From the cell containing the given text, extract its center point as (X, Y) coordinate. 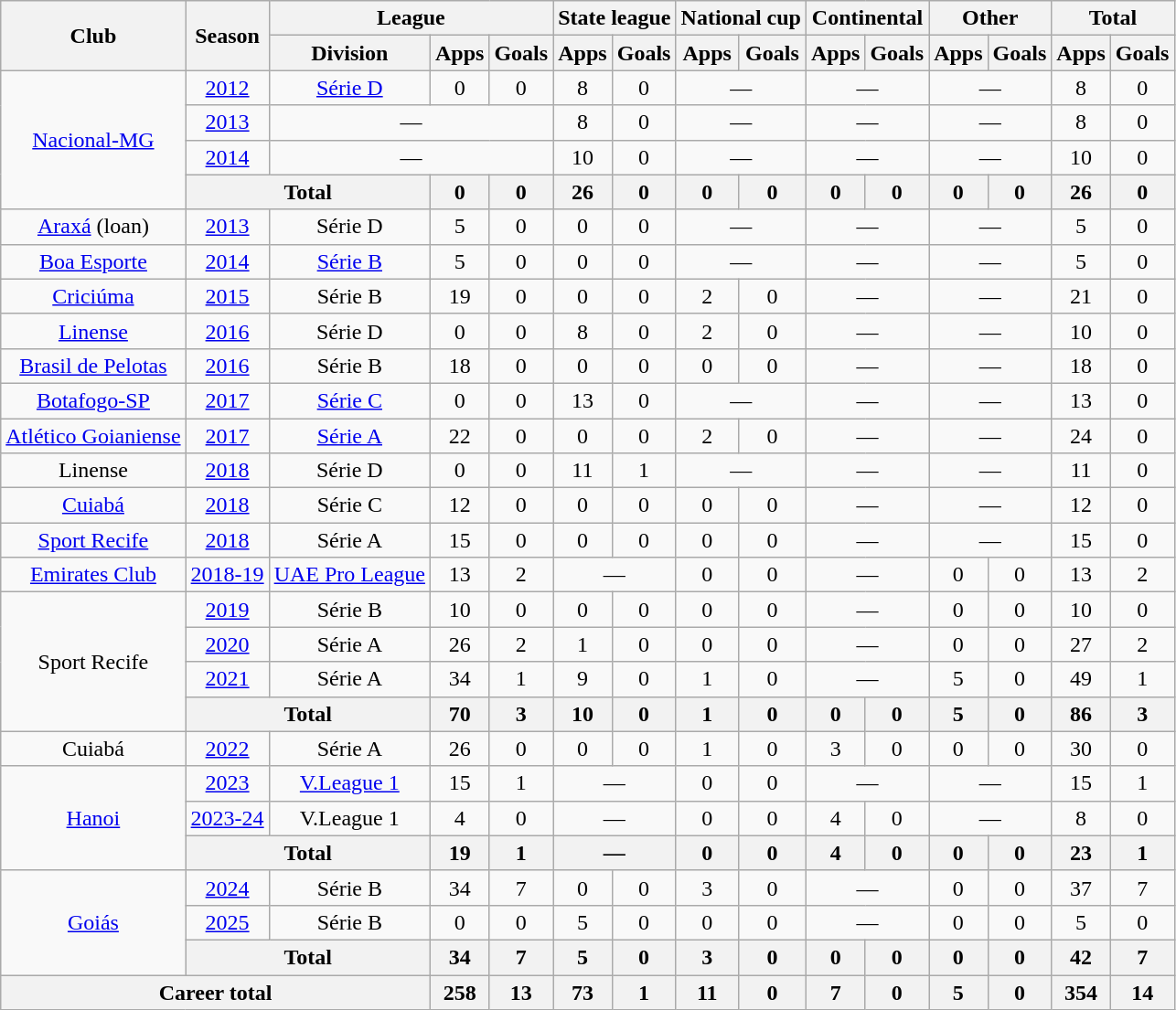
22 (459, 436)
Club (93, 36)
2015 (227, 296)
Career total (216, 992)
2024 (227, 888)
2019 (227, 610)
2025 (227, 922)
2023-24 (227, 818)
State league (615, 18)
2018-19 (227, 575)
Araxá (loan) (93, 227)
30 (1081, 749)
27 (1081, 644)
2020 (227, 644)
49 (1081, 679)
14 (1142, 992)
2023 (227, 783)
Boa Esporte (93, 261)
Division (349, 53)
Continental (867, 18)
Emirates Club (93, 575)
9 (583, 679)
Hanoi (93, 818)
Season (227, 36)
2012 (227, 88)
24 (1081, 436)
Criciúma (93, 296)
Atlético Goianiense (93, 436)
National cup (741, 18)
Other (990, 18)
42 (1081, 957)
Botafogo-SP (93, 400)
70 (459, 714)
UAE Pro League (349, 575)
21 (1081, 296)
2021 (227, 679)
Goiás (93, 922)
Nacional-MG (93, 140)
73 (583, 992)
2022 (227, 749)
258 (459, 992)
23 (1081, 853)
Brasil de Pelotas (93, 366)
37 (1081, 888)
League (412, 18)
86 (1081, 714)
354 (1081, 992)
